Locate the cell with the specified text and output its (X, Y) center coordinate. 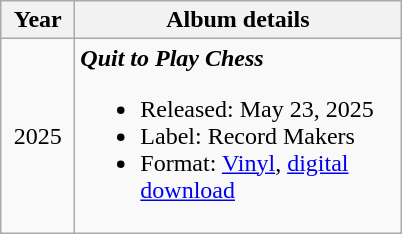
Album details (238, 20)
Quit to Play ChessReleased: May 23, 2025Label: Record MakersFormat: Vinyl, digital download (238, 136)
Year (38, 20)
2025 (38, 136)
